Scan for the cell matching the given text and deliver its (x, y) coordinate at center. 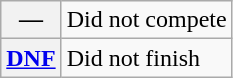
DNF (31, 58)
Did not compete (146, 20)
Did not finish (146, 58)
— (31, 20)
